Output the (x, y) coordinate of the center of the cell containing the given text.  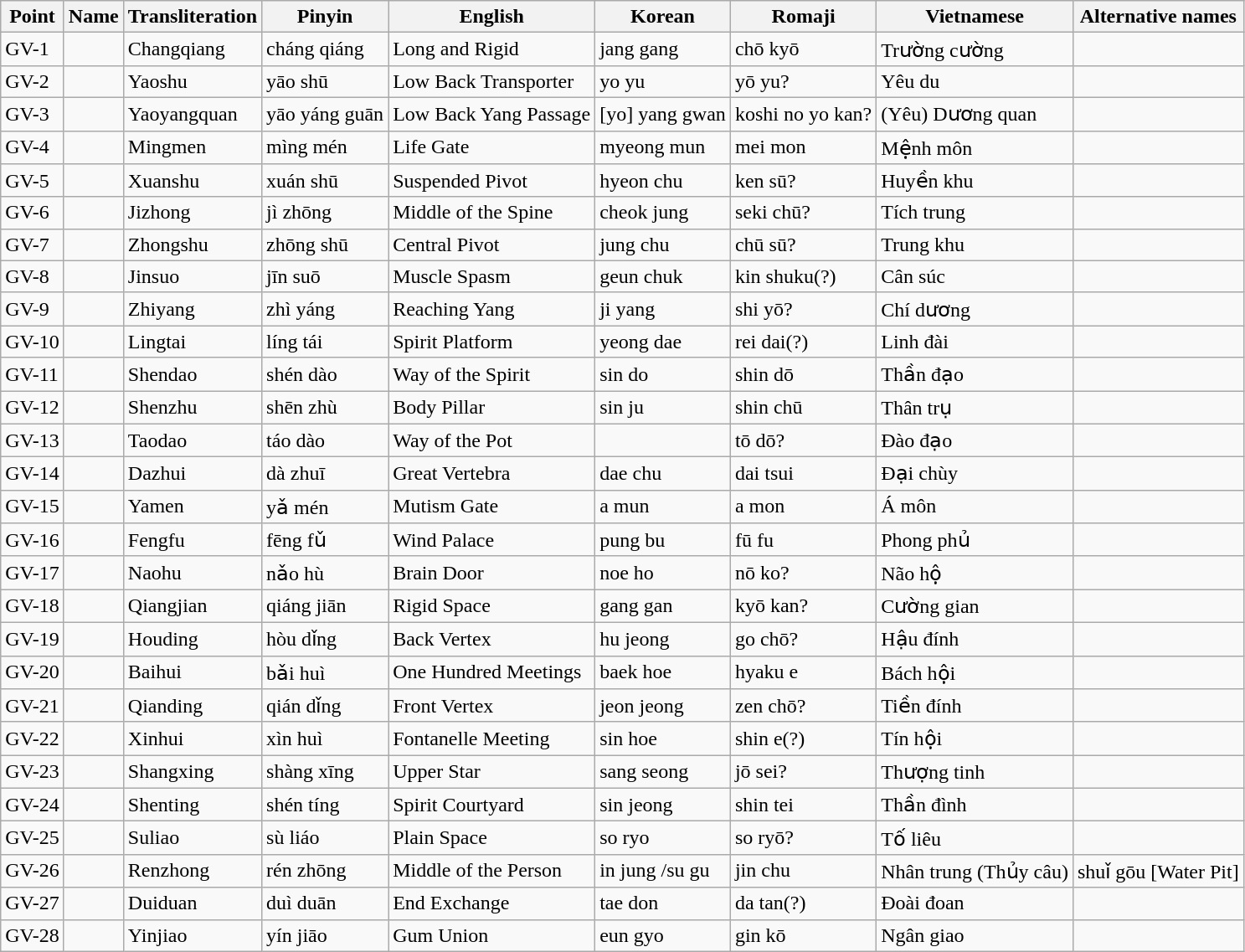
sin do (663, 374)
GV-26 (33, 871)
sù liáo (325, 838)
Fontanelle Meeting (492, 738)
shuǐ gōu [Water Pit] (1158, 871)
Middle of the Person (492, 871)
dae chu (663, 474)
Jizhong (193, 213)
Ngân giao (975, 935)
GV-8 (33, 276)
xìn huì (325, 738)
Naohu (193, 573)
líng tái (325, 342)
Alternative names (1158, 17)
Baihui (193, 672)
Á môn (975, 507)
sin hoe (663, 738)
Vietnamese (975, 17)
Transliteration (193, 17)
Linh đài (975, 342)
shin dō (803, 374)
Thượng tinh (975, 772)
rei dai(?) (803, 342)
Middle of the Spine (492, 213)
qián dǐng (325, 706)
so ryō? (803, 838)
tae don (663, 903)
Back Vertex (492, 639)
Yamen (193, 507)
yín jiāo (325, 935)
a mun (663, 507)
gin kō (803, 935)
zhì yáng (325, 309)
Upper Star (492, 772)
nō ko? (803, 573)
Tố liêu (975, 838)
Korean (663, 17)
Xinhui (193, 738)
chū sū? (803, 244)
sin jeong (663, 805)
jō sei? (803, 772)
sin ju (663, 407)
cheok jung (663, 213)
shin e(?) (803, 738)
Tiền đính (975, 706)
English (492, 17)
GV-16 (33, 540)
rén zhōng (325, 871)
Phong phủ (975, 540)
mei mon (803, 147)
Point (33, 17)
Muscle Spasm (492, 276)
GV-17 (33, 573)
da tan(?) (803, 903)
Houding (193, 639)
Suspended Pivot (492, 181)
GV-24 (33, 805)
yāo shū (325, 81)
Wind Palace (492, 540)
hòu dǐng (325, 639)
[yo] yang gwan (663, 114)
GV-13 (33, 440)
Cân súc (975, 276)
Đại chùy (975, 474)
Thân trụ (975, 407)
jang gang (663, 49)
shin tei (803, 805)
Shenting (193, 805)
dà zhuī (325, 474)
eun gyo (663, 935)
GV-7 (33, 244)
jeon jeong (663, 706)
Shangxing (193, 772)
One Hundred Meetings (492, 672)
tō dō? (803, 440)
GV-18 (33, 606)
yǎ mén (325, 507)
nǎo hù (325, 573)
fū fu (803, 540)
Renzhong (193, 871)
ji yang (663, 309)
gang gan (663, 606)
GV-9 (33, 309)
Shendao (193, 374)
yo yu (663, 81)
GV-15 (33, 507)
xuán shū (325, 181)
seki chū? (803, 213)
koshi no yo kan? (803, 114)
mìng mén (325, 147)
Body Pillar (492, 407)
dai tsui (803, 474)
Trung khu (975, 244)
yeong dae (663, 342)
GV-23 (33, 772)
GV-19 (33, 639)
Đào đạo (975, 440)
Yaoshu (193, 81)
geun chuk (663, 276)
End Exchange (492, 903)
Life Gate (492, 147)
Taodao (193, 440)
Chí dương (975, 309)
Não hộ (975, 573)
shi yō? (803, 309)
pung bu (663, 540)
Hậu đính (975, 639)
bǎi huì (325, 672)
shàng xīng (325, 772)
Zhongshu (193, 244)
Way of the Pot (492, 440)
GV-28 (33, 935)
kyō kan? (803, 606)
GV-11 (33, 374)
Brain Door (492, 573)
hyeon chu (663, 181)
Fengfu (193, 540)
fēng fǔ (325, 540)
yō yu? (803, 81)
Mệnh môn (975, 147)
hu jeong (663, 639)
Spirit Platform (492, 342)
Thần đình (975, 805)
zhōng shū (325, 244)
shin chū (803, 407)
zen chō? (803, 706)
Mingmen (193, 147)
chō kyō (803, 49)
Qianding (193, 706)
Dazhui (193, 474)
hyaku e (803, 672)
cháng qiáng (325, 49)
GV-14 (33, 474)
Zhiyang (193, 309)
Mutism Gate (492, 507)
GV-6 (33, 213)
Plain Space (492, 838)
shēn zhù (325, 407)
noe ho (663, 573)
Huyền khu (975, 181)
Central Pivot (492, 244)
GV-12 (33, 407)
GV-2 (33, 81)
GV-4 (33, 147)
táo dào (325, 440)
kin shuku(?) (803, 276)
sang seong (663, 772)
Tích trung (975, 213)
Tín hội (975, 738)
Spirit Courtyard (492, 805)
Duiduan (193, 903)
qiáng jiān (325, 606)
Xuanshu (193, 181)
in jung /su gu (663, 871)
Yaoyangquan (193, 114)
Suliao (193, 838)
Thần đạo (975, 374)
Pinyin (325, 17)
Lingtai (193, 342)
a mon (803, 507)
GV-1 (33, 49)
jīn suō (325, 276)
GV-20 (33, 672)
Great Vertebra (492, 474)
GV-3 (33, 114)
Changqiang (193, 49)
Way of the Spirit (492, 374)
shén tíng (325, 805)
Front Vertex (492, 706)
(Yêu) Dương quan (975, 114)
Low Back Transporter (492, 81)
Name (94, 17)
Nhân trung (Thủy câu) (975, 871)
myeong mun (663, 147)
Gum Union (492, 935)
Bách hội (975, 672)
jin chu (803, 871)
GV-25 (33, 838)
go chō? (803, 639)
GV-22 (33, 738)
Jinsuo (193, 276)
Romaji (803, 17)
GV-10 (33, 342)
GV-27 (33, 903)
Yinjiao (193, 935)
baek hoe (663, 672)
Đoài đoan (975, 903)
Trường cường (975, 49)
ken sū? (803, 181)
GV-5 (33, 181)
Long and Rigid (492, 49)
Cường gian (975, 606)
Rigid Space (492, 606)
Yêu du (975, 81)
Qiangjian (193, 606)
Shenzhu (193, 407)
shén dào (325, 374)
so ryo (663, 838)
GV-21 (33, 706)
yāo yáng guān (325, 114)
jung chu (663, 244)
Reaching Yang (492, 309)
jì zhōng (325, 213)
Low Back Yang Passage (492, 114)
duì duān (325, 903)
